Identify which cell holds the provided text, then report its (x, y) central coordinate. 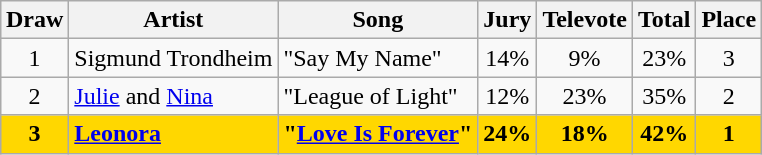
Sigmund Trondheim (174, 58)
Televote (584, 20)
18% (584, 134)
Jury (508, 20)
Song (378, 20)
12% (508, 96)
"Say My Name" (378, 58)
24% (508, 134)
Artist (174, 20)
"League of Light" (378, 96)
Place (729, 20)
"Love Is Forever" (378, 134)
35% (664, 96)
Total (664, 20)
42% (664, 134)
Draw (34, 20)
14% (508, 58)
Leonora (174, 134)
Julie and Nina (174, 96)
9% (584, 58)
